Find where the given text appears and provide that cell's center as (x, y) coordinate. 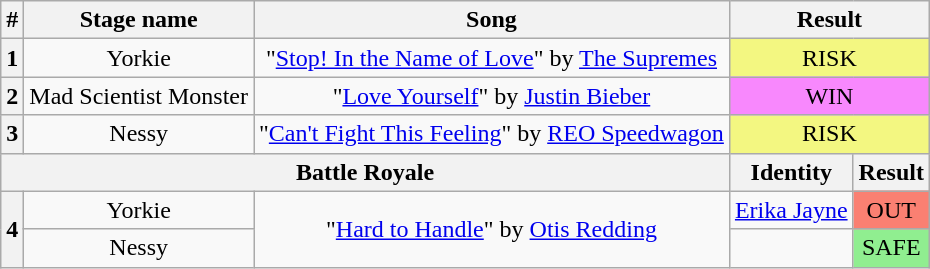
"Love Yourself" by Justin Bieber (492, 96)
"Can't Fight This Feeling" by REO Speedwagon (492, 134)
WIN (829, 96)
4 (12, 229)
"Hard to Handle" by Otis Redding (492, 229)
Song (492, 20)
2 (12, 96)
SAFE (891, 248)
3 (12, 134)
Battle Royale (366, 172)
OUT (891, 210)
1 (12, 58)
Stage name (139, 20)
Mad Scientist Monster (139, 96)
Erika Jayne (791, 210)
"Stop! In the Name of Love" by The Supremes (492, 58)
# (12, 20)
Identity (791, 172)
